Identify which cell holds the provided text, then report its [X, Y] central coordinate. 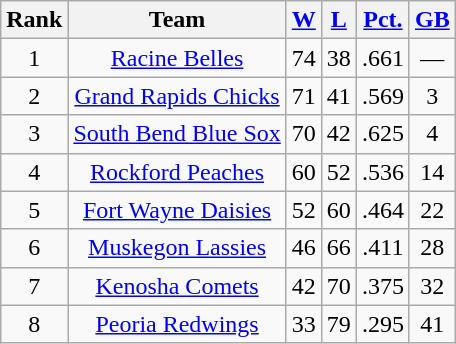
Peoria Redwings [177, 324]
46 [304, 248]
79 [338, 324]
74 [304, 58]
14 [432, 172]
.375 [382, 286]
2 [34, 96]
Team [177, 20]
.661 [382, 58]
6 [34, 248]
22 [432, 210]
Grand Rapids Chicks [177, 96]
Fort Wayne Daisies [177, 210]
W [304, 20]
33 [304, 324]
Rank [34, 20]
66 [338, 248]
Racine Belles [177, 58]
7 [34, 286]
Pct. [382, 20]
71 [304, 96]
38 [338, 58]
L [338, 20]
GB [432, 20]
32 [432, 286]
.536 [382, 172]
Kenosha Comets [177, 286]
5 [34, 210]
.295 [382, 324]
.464 [382, 210]
.411 [382, 248]
1 [34, 58]
8 [34, 324]
28 [432, 248]
Rockford Peaches [177, 172]
.569 [382, 96]
.625 [382, 134]
— [432, 58]
South Bend Blue Sox [177, 134]
Muskegon Lassies [177, 248]
